Identify which cell holds the provided text, then report its (x, y) central coordinate. 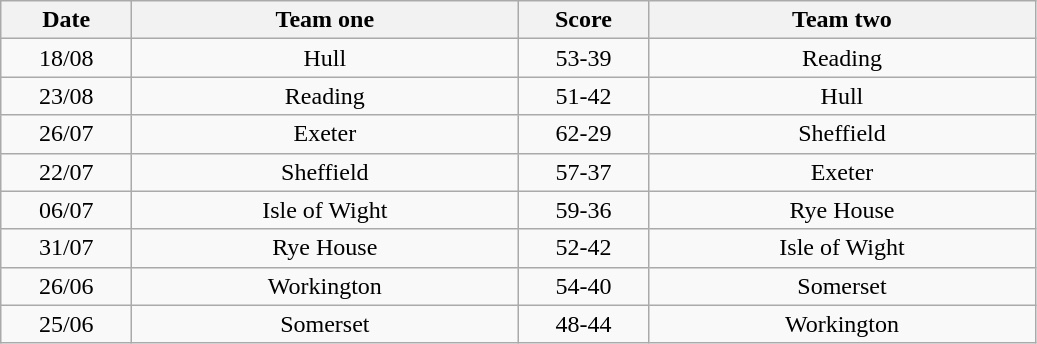
62-29 (584, 134)
06/07 (66, 210)
Score (584, 20)
26/06 (66, 286)
25/06 (66, 324)
53-39 (584, 58)
31/07 (66, 248)
22/07 (66, 172)
59-36 (584, 210)
23/08 (66, 96)
18/08 (66, 58)
26/07 (66, 134)
Date (66, 20)
Team one (325, 20)
Team two (842, 20)
48-44 (584, 324)
57-37 (584, 172)
51-42 (584, 96)
54-40 (584, 286)
52-42 (584, 248)
